Locate the cell with the specified text and output its [x, y] center coordinate. 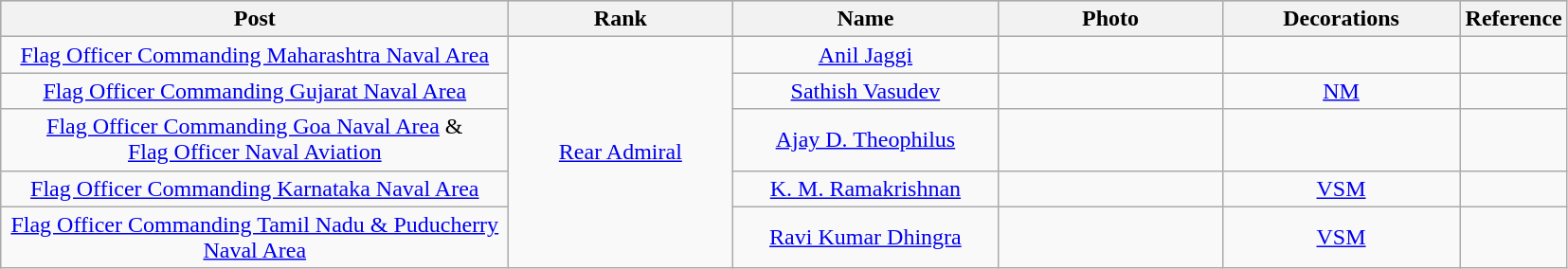
Ajay D. Theophilus [866, 140]
Name [866, 19]
Ravi Kumar Dhingra [866, 237]
Rank [621, 19]
Rear Admiral [621, 152]
Flag Officer Commanding Tamil Nadu & Puducherry Naval Area [255, 237]
Anil Jaggi [866, 55]
NM [1342, 91]
Reference [1514, 19]
Flag Officer Commanding Gujarat Naval Area [255, 91]
Flag Officer Commanding Goa Naval Area & Flag Officer Naval Aviation [255, 140]
K. M. Ramakrishnan [866, 188]
Flag Officer Commanding Maharashtra Naval Area [255, 55]
Sathish Vasudev [866, 91]
Flag Officer Commanding Karnataka Naval Area [255, 188]
Post [255, 19]
Photo [1110, 19]
Decorations [1342, 19]
